Determine the (X, Y) coordinate at the center of the cell enclosing the given text.  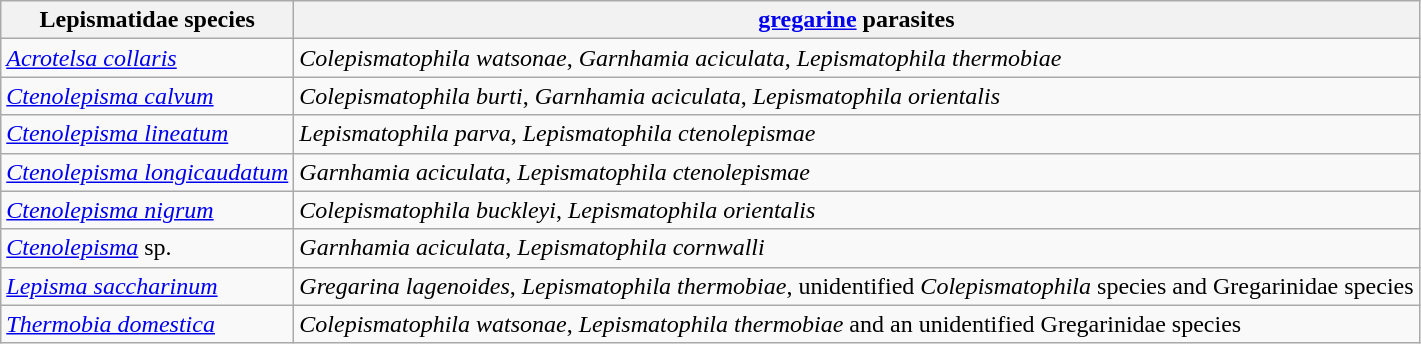
Colepismatophila buckleyi, Lepismatophila orientalis (856, 210)
Acrotelsa collaris (148, 58)
gregarine parasites (856, 20)
Garnhamia aciculata, Lepismatophila cornwalli (856, 248)
Ctenolepisma lineatum (148, 134)
Garnhamia aciculata, Lepismatophila ctenolepismae (856, 172)
Gregarina lagenoides, Lepismatophila thermobiae, unidentified Colepismatophila species and Gregarinidae species (856, 286)
Ctenolepisma sp. (148, 248)
Ctenolepisma nigrum (148, 210)
Ctenolepisma longicaudatum (148, 172)
Lepismatidae species (148, 20)
Ctenolepisma calvum (148, 96)
Lepisma saccharinum (148, 286)
Lepismatophila parva, Lepismatophila ctenolepismae (856, 134)
Thermobia domestica (148, 324)
Colepismatophila watsonae, Garnhamia aciculata, Lepismatophila thermobiae (856, 58)
Colepismatophila watsonae, Lepismatophila thermobiae and an unidentified Gregarinidae species (856, 324)
Colepismatophila burti, Garnhamia aciculata, Lepismatophila orientalis (856, 96)
